Return [x, y] of the center of cell containing provided text 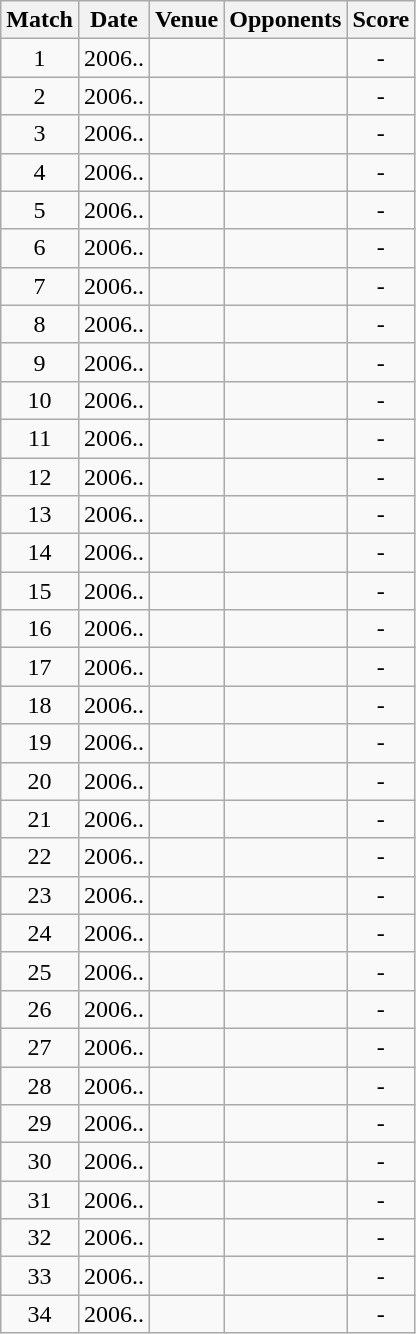
30 [40, 1162]
Score [381, 20]
18 [40, 705]
34 [40, 1314]
23 [40, 895]
10 [40, 400]
4 [40, 172]
15 [40, 591]
6 [40, 248]
28 [40, 1085]
Venue [187, 20]
Opponents [286, 20]
Date [114, 20]
7 [40, 286]
33 [40, 1276]
1 [40, 58]
13 [40, 515]
32 [40, 1238]
19 [40, 743]
21 [40, 819]
27 [40, 1047]
9 [40, 362]
3 [40, 134]
31 [40, 1200]
11 [40, 438]
22 [40, 857]
5 [40, 210]
16 [40, 629]
14 [40, 553]
8 [40, 324]
24 [40, 933]
25 [40, 971]
12 [40, 477]
Match [40, 20]
29 [40, 1124]
20 [40, 781]
2 [40, 96]
26 [40, 1009]
17 [40, 667]
